From the cell containing the given text, extract its center point as [X, Y] coordinate. 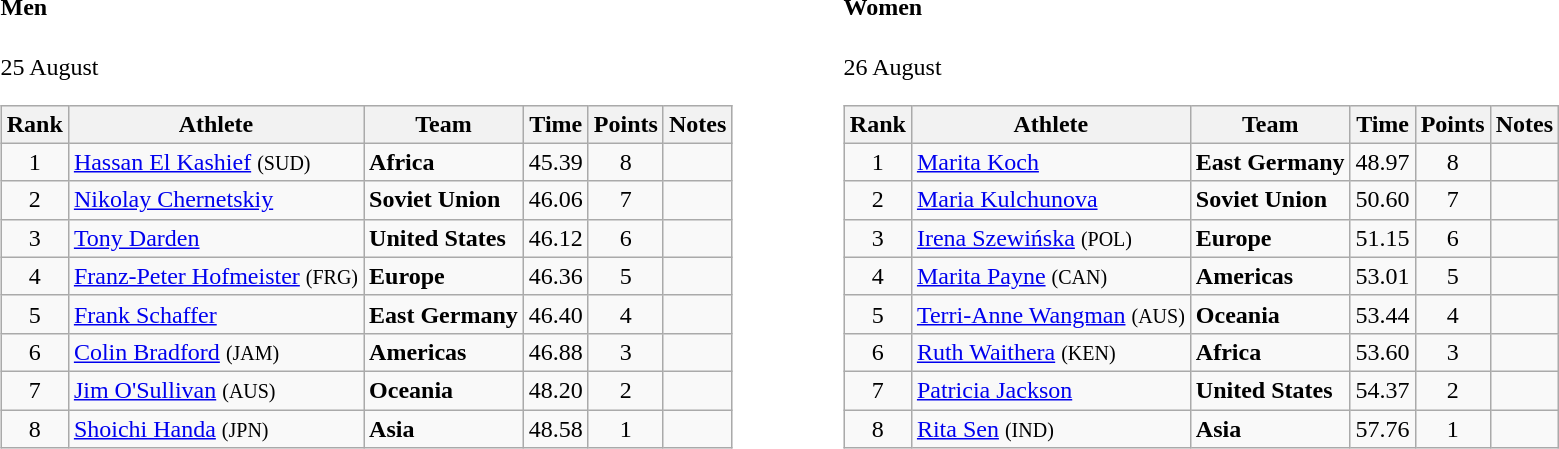
45.39 [556, 162]
Tony Darden [216, 238]
Terri-Anne Wangman (AUS) [1050, 314]
Shoichi Handa (JPN) [216, 429]
46.88 [556, 352]
Irena Szewińska (POL) [1050, 238]
Marita Payne (CAN) [1050, 276]
Nikolay Chernetskiy [216, 200]
46.40 [556, 314]
53.01 [1382, 276]
46.06 [556, 200]
Franz-Peter Hofmeister (FRG) [216, 276]
53.60 [1382, 352]
48.97 [1382, 162]
Marita Koch [1050, 162]
54.37 [1382, 390]
57.76 [1382, 429]
Ruth Waithera (KEN) [1050, 352]
Colin Bradford (JAM) [216, 352]
48.58 [556, 429]
46.12 [556, 238]
51.15 [1382, 238]
Patricia Jackson [1050, 390]
53.44 [1382, 314]
46.36 [556, 276]
50.60 [1382, 200]
Rita Sen (IND) [1050, 429]
Hassan El Kashief (SUD) [216, 162]
Frank Schaffer [216, 314]
Jim O'Sullivan (AUS) [216, 390]
48.20 [556, 390]
Maria Kulchunova [1050, 200]
